Determine the (X, Y) coordinate at the center of the cell enclosing the given text.  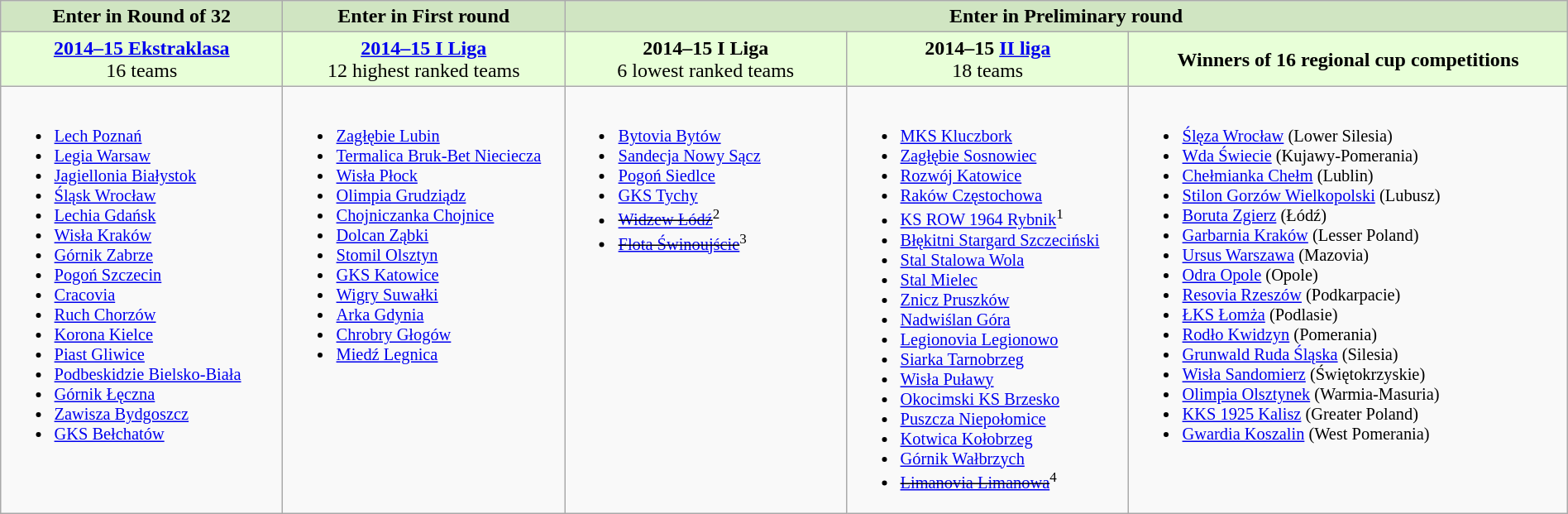
2014–15 Ekstraklasa16 teams (142, 60)
Winners of 16 regional cup competitions (1348, 60)
2014–15 II liga18 teams (987, 60)
2014–15 I Liga12 highest ranked teams (423, 60)
2014–15 I Liga6 lowest ranked teams (706, 60)
Enter in First round (423, 17)
Enter in Preliminary round (1067, 17)
Enter in Round of 32 (142, 17)
Bytovia BytówSandecja Nowy SączPogoń SiedlceGKS TychyWidzew Łódź2Flota Świnoujście3 (706, 300)
